Detect which cell encompasses the target text, then output its (x, y) center coordinate. 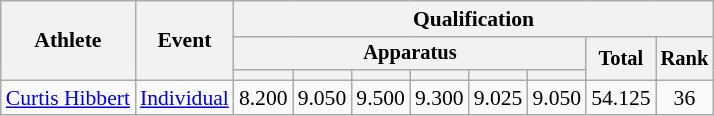
8.200 (264, 98)
Athlete (68, 40)
Curtis Hibbert (68, 98)
54.125 (620, 98)
Individual (184, 98)
9.025 (498, 98)
Apparatus (410, 54)
9.500 (380, 98)
Qualification (474, 19)
9.300 (440, 98)
36 (685, 98)
Rank (685, 58)
Total (620, 58)
Event (184, 40)
